Return [X, Y] of the center of cell containing provided text 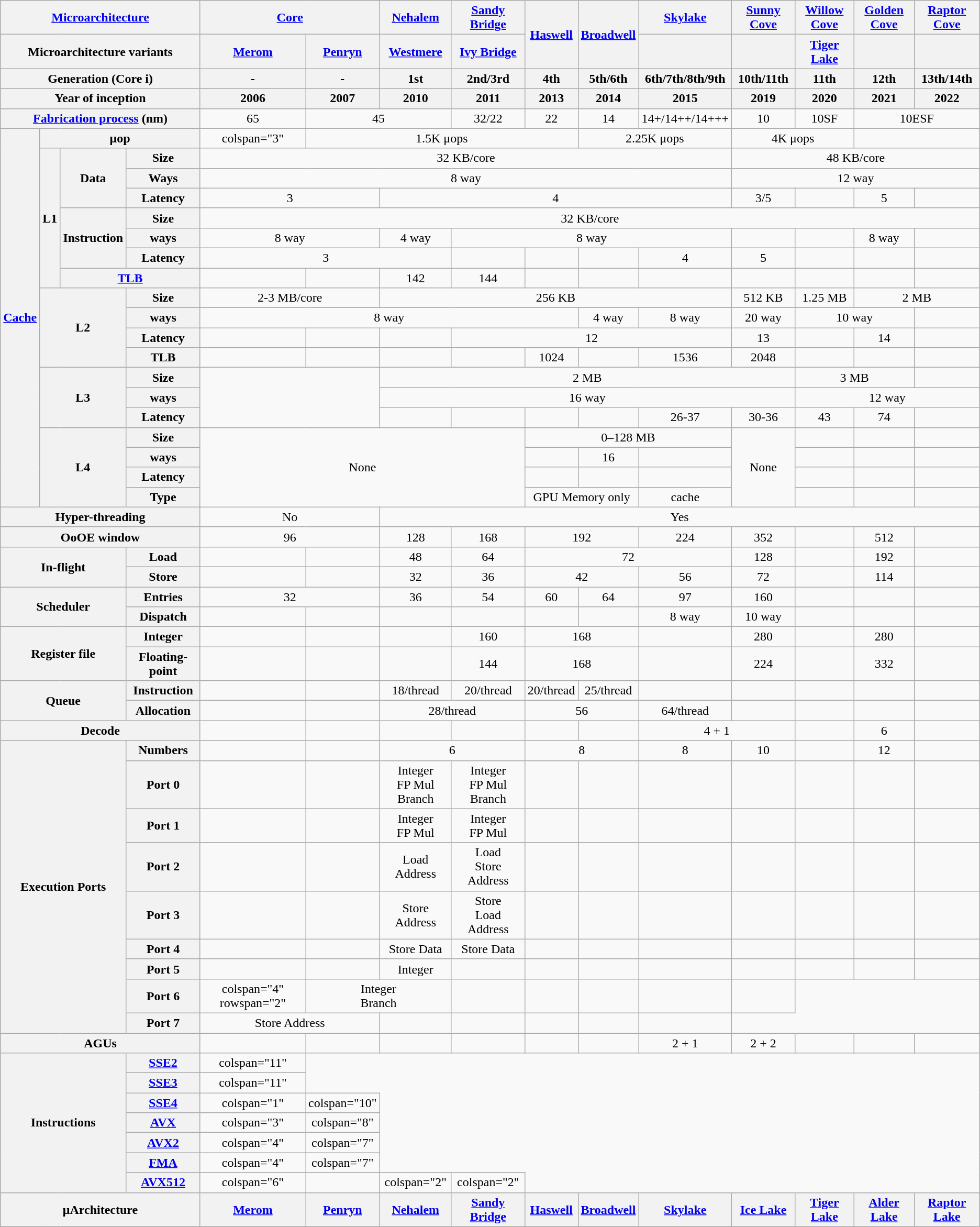
Register file [63, 654]
Entries [163, 596]
Ways [163, 178]
μop [120, 138]
LoadAddress [416, 867]
Fabrication process (nm) [101, 118]
Hyper-threading [101, 517]
20 way [763, 318]
Load [163, 557]
2.25K μops [655, 138]
Port 5 [163, 969]
14+/14++/14+++ [685, 118]
Year of inception [101, 98]
Scheduler [63, 606]
16 [608, 457]
2 + 1 [685, 1043]
L2 [83, 328]
1.5K μops [442, 138]
13 [763, 338]
4th [551, 79]
Willow Cove [824, 18]
54 [488, 596]
114 [884, 577]
L4 [83, 467]
22 [551, 118]
3 MB [854, 378]
Microarchitecture [101, 18]
10SF [824, 118]
28/thread [452, 711]
1024 [551, 358]
512 [884, 537]
26-37 [685, 417]
2048 [763, 358]
colspan="1" [252, 1103]
2019 [763, 98]
Type [163, 497]
1st [416, 79]
Raptor Cove [946, 18]
352 [763, 537]
Instructions [63, 1123]
2-3 MB/core [290, 298]
2 + 2 [763, 1043]
Data [93, 178]
Numbers [163, 750]
12th [884, 79]
43 [824, 417]
AVX [163, 1123]
25/thread [608, 691]
42 [582, 577]
13th/14th [946, 79]
Port 1 [163, 825]
colspan="6" [252, 1182]
30-36 [763, 417]
Ivy Bridge [488, 51]
332 [884, 664]
Decode [101, 731]
0–128 MB [628, 437]
6th/7th/8th/9th [685, 79]
Microarchitecture variants [101, 51]
Golden Cove [884, 18]
3/5 [763, 198]
2020 [824, 98]
No [290, 517]
Westmere [416, 51]
2015 [685, 98]
StoreLoadAddress [488, 915]
Cache [20, 317]
Port 0 [163, 784]
1.25 MB [824, 298]
L3 [83, 397]
SSE2 [163, 1063]
2013 [551, 98]
Floating-point [163, 664]
74 [884, 417]
256 KB [556, 298]
AVX512 [163, 1182]
2010 [416, 98]
SSE3 [163, 1083]
Generation (Core i) [101, 79]
96 [290, 537]
32/22 [488, 118]
IntegerBranch [379, 996]
2022 [946, 98]
512 KB [763, 298]
97 [685, 596]
Port 3 [163, 915]
142 [416, 278]
1536 [685, 358]
60 [551, 596]
Raptor Lake [946, 1210]
45 [379, 118]
10ESF [917, 118]
Yes [680, 517]
2014 [608, 98]
In-flight [63, 567]
Execution Ports [63, 887]
4 + 1 [717, 731]
Core [290, 18]
11th [824, 79]
Port 4 [163, 949]
L1 [50, 218]
colspan="8" [343, 1123]
AVX2 [163, 1143]
Port 6 [163, 996]
cache [685, 497]
5th/6th [608, 79]
Dispatch [163, 617]
16 way [587, 397]
colspan="4" rowspan="2" [252, 996]
Store [163, 577]
18/thread [416, 691]
48 KB/core [856, 158]
AGUs [101, 1043]
65 [252, 118]
Port 7 [163, 1023]
10th/11th [763, 79]
2021 [884, 98]
2006 [252, 98]
GPU Memory only [582, 497]
2011 [488, 98]
2nd/3rd [488, 79]
Sunny Cove [763, 18]
Queue [63, 701]
colspan="10" [343, 1103]
2007 [343, 98]
Allocation [163, 711]
μArchitecture [101, 1210]
64/thread [685, 711]
OoOE window [101, 537]
48 [416, 557]
LoadStoreAddress [488, 867]
SSE4 [163, 1103]
Port 2 [163, 867]
Alder Lake [884, 1210]
4K μops [793, 138]
Ice Lake [763, 1210]
FMA [163, 1163]
